Return [x, y] of the center of cell containing provided text 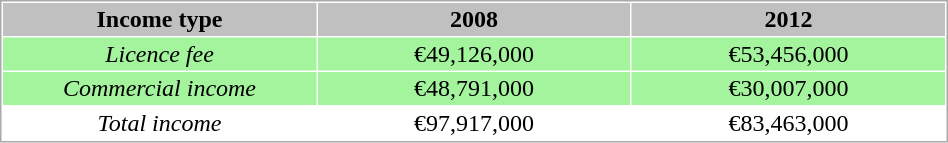
2012 [788, 20]
Total income [160, 122]
2008 [474, 20]
€48,791,000 [474, 88]
€97,917,000 [474, 122]
Commercial income [160, 88]
€53,456,000 [788, 54]
€30,007,000 [788, 88]
Income type [160, 20]
Licence fee [160, 54]
€83,463,000 [788, 122]
€49,126,000 [474, 54]
